Scan for the cell matching the given text and deliver its [x, y] coordinate at center. 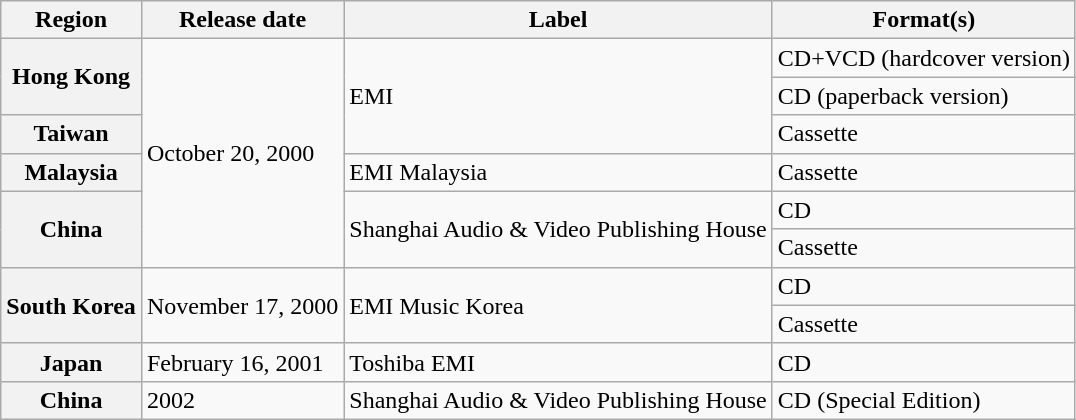
CD+VCD (hardcover version) [924, 58]
Region [72, 20]
CD (paperback version) [924, 96]
EMI Music Korea [558, 305]
Hong Kong [72, 77]
Format(s) [924, 20]
Release date [242, 20]
EMI [558, 96]
November 17, 2000 [242, 305]
Toshiba EMI [558, 362]
Malaysia [72, 172]
Japan [72, 362]
CD (Special Edition) [924, 400]
EMI Malaysia [558, 172]
Label [558, 20]
Taiwan [72, 134]
February 16, 2001 [242, 362]
South Korea [72, 305]
2002 [242, 400]
October 20, 2000 [242, 153]
